For the text-containing cell, return its midpoint in (X, Y) coordinate format. 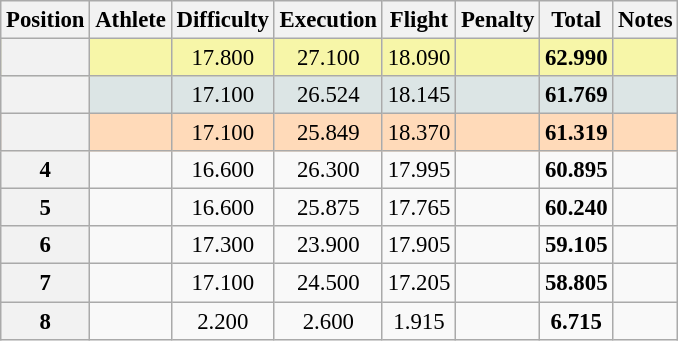
Total (576, 20)
18.370 (418, 133)
27.100 (328, 58)
17.205 (418, 283)
26.300 (328, 170)
Execution (328, 20)
5 (46, 208)
17.800 (222, 58)
60.240 (576, 208)
18.145 (418, 95)
1.915 (418, 321)
17.995 (418, 170)
61.769 (576, 95)
23.900 (328, 245)
2.200 (222, 321)
4 (46, 170)
6 (46, 245)
Flight (418, 20)
58.805 (576, 283)
17.765 (418, 208)
Difficulty (222, 20)
Position (46, 20)
18.090 (418, 58)
2.600 (328, 321)
61.319 (576, 133)
24.500 (328, 283)
60.895 (576, 170)
25.849 (328, 133)
17.905 (418, 245)
Penalty (498, 20)
25.875 (328, 208)
6.715 (576, 321)
17.300 (222, 245)
7 (46, 283)
59.105 (576, 245)
Athlete (130, 20)
26.524 (328, 95)
Notes (646, 20)
62.990 (576, 58)
8 (46, 321)
